Locate the cell with the specified text and output its (x, y) center coordinate. 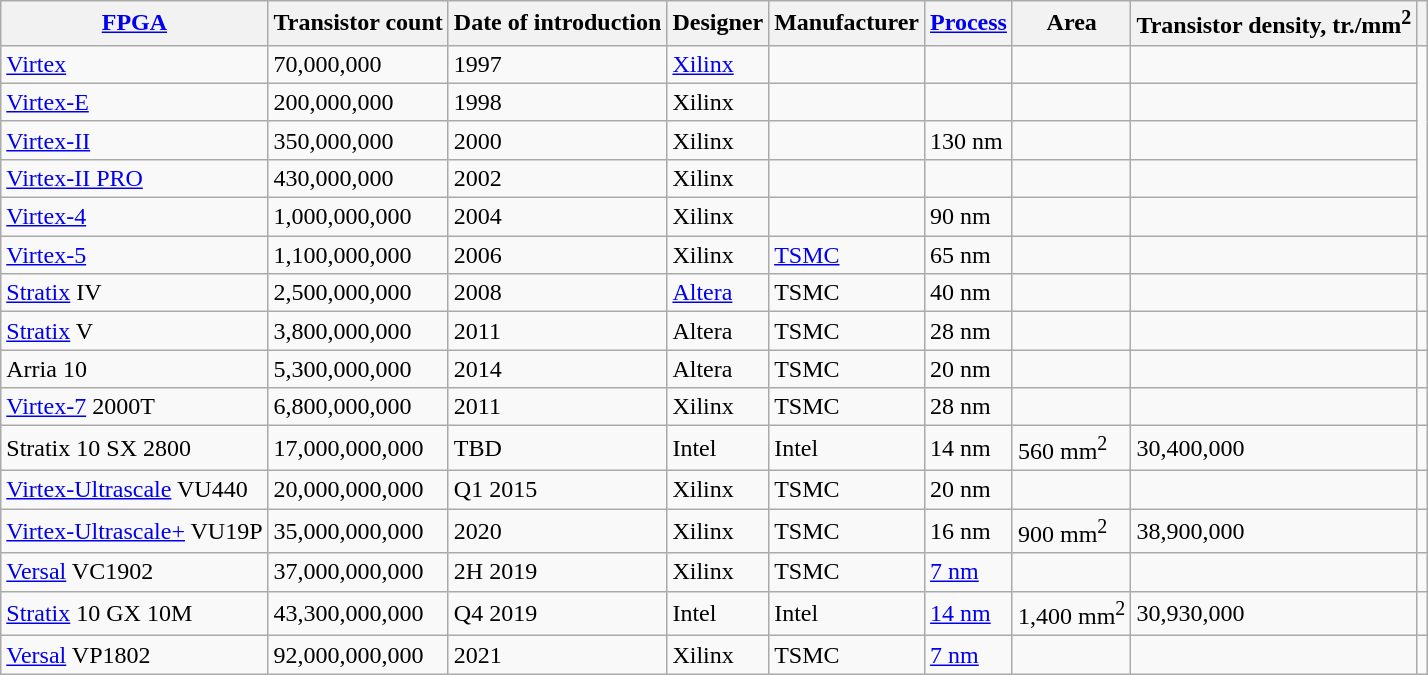
1998 (558, 102)
30,930,000 (1274, 614)
Virtex-5 (134, 255)
2021 (558, 655)
Virtex-Ultrascale VU440 (134, 489)
Virtex-4 (134, 217)
2006 (558, 255)
16 nm (969, 532)
37,000,000,000 (358, 572)
2008 (558, 293)
3,800,000,000 (358, 331)
20,000,000,000 (358, 489)
430,000,000 (358, 178)
Designer (718, 24)
Transistor count (358, 24)
FPGA (134, 24)
35,000,000,000 (358, 532)
6,800,000,000 (358, 407)
900 mm2 (1071, 532)
43,300,000,000 (358, 614)
70,000,000 (358, 64)
1,000,000,000 (358, 217)
2014 (558, 369)
Area (1071, 24)
2,500,000,000 (358, 293)
Virtex-II PRO (134, 178)
65 nm (969, 255)
Stratix 10 SX 2800 (134, 448)
Stratix V (134, 331)
Stratix IV (134, 293)
38,900,000 (1274, 532)
2000 (558, 140)
Versal VP1802 (134, 655)
TBD (558, 448)
Versal VC1902 (134, 572)
40 nm (969, 293)
2004 (558, 217)
130 nm (969, 140)
2H 2019 (558, 572)
2002 (558, 178)
2020 (558, 532)
30,400,000 (1274, 448)
1,100,000,000 (358, 255)
Virtex-E (134, 102)
Q1 2015 (558, 489)
560 mm2 (1071, 448)
Virtex-II (134, 140)
Process (969, 24)
92,000,000,000 (358, 655)
Transistor density, tr./mm2 (1274, 24)
Arria 10 (134, 369)
1997 (558, 64)
17,000,000,000 (358, 448)
Manufacturer (847, 24)
Date of introduction (558, 24)
350,000,000 (358, 140)
90 nm (969, 217)
5,300,000,000 (358, 369)
Stratix 10 GX 10M (134, 614)
Virtex-7 2000T (134, 407)
200,000,000 (358, 102)
Virtex (134, 64)
1,400 mm2 (1071, 614)
Virtex-Ultrascale+ VU19P (134, 532)
Q4 2019 (558, 614)
